Pinpoint the cell where the given text exists, returning its (x, y) midpoint coordinate. 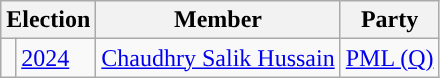
Party (390, 20)
PML (Q) (390, 58)
Chaudhry Salik Hussain (218, 58)
Member (218, 20)
Election (48, 20)
2024 (56, 58)
